Detect which cell encompasses the target text, then output its [x, y] center coordinate. 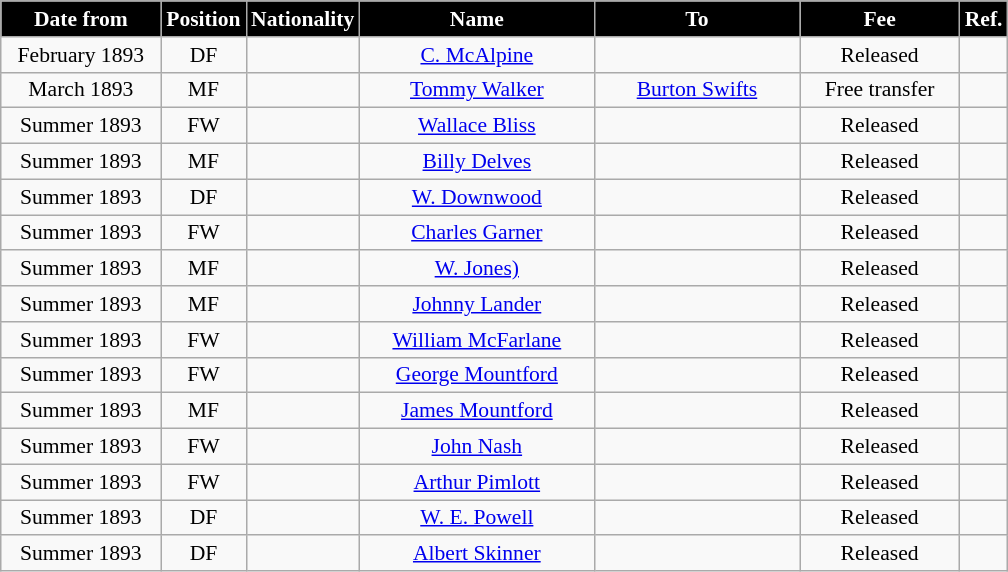
Billy Delves [476, 162]
Fee [880, 19]
March 1893 [81, 90]
Name [476, 19]
Burton Swifts [696, 90]
Johnny Lander [476, 304]
Arthur Pimlott [476, 482]
Ref. [984, 19]
C. McAlpine [476, 55]
February 1893 [81, 55]
Position [204, 19]
Albert Skinner [476, 554]
W. E. Powell [476, 518]
John Nash [476, 447]
Nationality [302, 19]
W. Jones) [476, 269]
Wallace Bliss [476, 126]
Date from [81, 19]
George Mountford [476, 375]
W. Downwood [476, 197]
Tommy Walker [476, 90]
Charles Garner [476, 233]
Free transfer [880, 90]
William McFarlane [476, 340]
James Mountford [476, 411]
To [696, 19]
